Locate the cell with the specified text and output its [x, y] center coordinate. 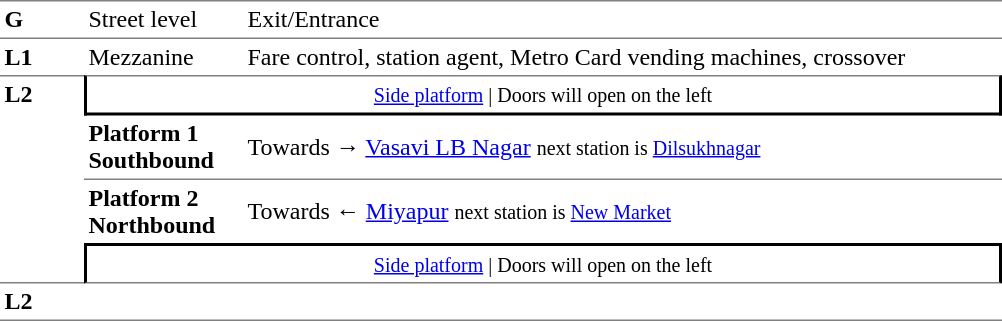
L2 [42, 179]
Towards ← Miyapur next station is New Market [622, 212]
L1 [42, 57]
Platform 2Northbound [164, 212]
Towards → Vasavi LB Nagar next station is Dilsukhnagar [622, 148]
Mezzanine [164, 57]
G [42, 20]
Fare control, station agent, Metro Card vending machines, crossover [622, 57]
Exit/Entrance [622, 20]
Platform 1Southbound [164, 148]
Street level [164, 20]
